Scan for the cell matching the given text and deliver its (X, Y) coordinate at center. 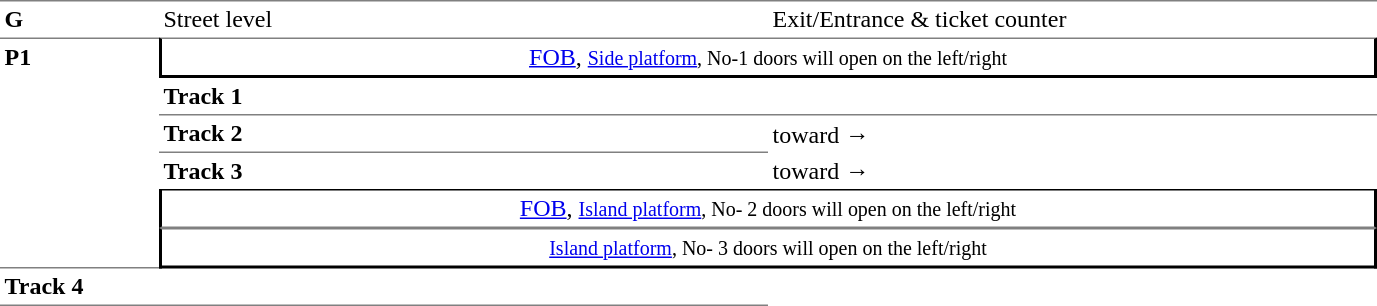
FOB, Side platform, No-1 doors will open on the left/right (768, 58)
Exit/Entrance & ticket counter (1072, 19)
P1 (80, 154)
FOB, Island platform, No- 2 doors will open on the left/right (768, 208)
Island platform, No- 3 doors will open on the left/right (768, 248)
G (80, 19)
Track 2 (464, 135)
Track 1 (464, 97)
Track 4 (80, 287)
Street level (464, 19)
Track 3 (464, 171)
